For the text-containing cell, return its midpoint in (X, Y) coordinate format. 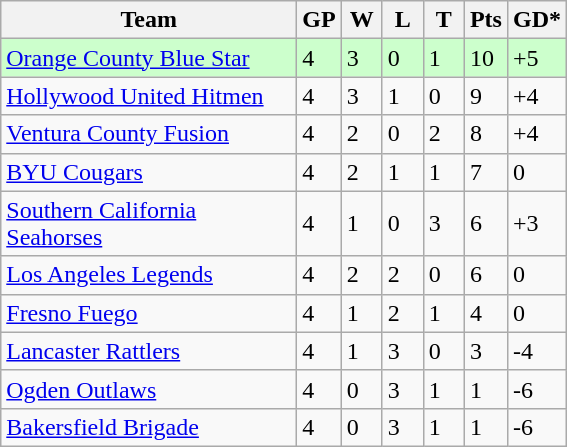
Fresno Fuego (149, 313)
W (362, 20)
T (444, 20)
Hollywood United Hitmen (149, 96)
Team (149, 20)
7 (486, 172)
Southern California Seahorses (149, 224)
Orange County Blue Star (149, 58)
Pts (486, 20)
9 (486, 96)
Ventura County Fusion (149, 134)
10 (486, 58)
GP (319, 20)
BYU Cougars (149, 172)
+3 (536, 224)
Los Angeles Legends (149, 275)
Bakersfield Brigade (149, 427)
8 (486, 134)
-4 (536, 351)
Lancaster Rattlers (149, 351)
GD* (536, 20)
L (402, 20)
+5 (536, 58)
Ogden Outlaws (149, 389)
